Pinpoint the cell where the given text exists, returning its [X, Y] midpoint coordinate. 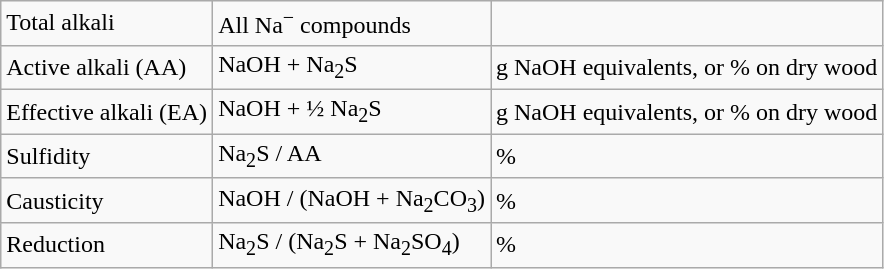
Reduction [107, 245]
Causticity [107, 200]
Total alkali [107, 24]
Sulfidity [107, 156]
Na2S / AA [352, 156]
Na2S / (Na2S + Na2SO4) [352, 245]
NaOH / (NaOH + Na2CO3) [352, 200]
NaOH + ½ Na2S [352, 112]
All Na− compounds [352, 24]
Effective alkali (EA) [107, 112]
NaOH + Na2S [352, 67]
Active alkali (AA) [107, 67]
